Extract the [X, Y] coordinate from the center of the cell holding the provided text.  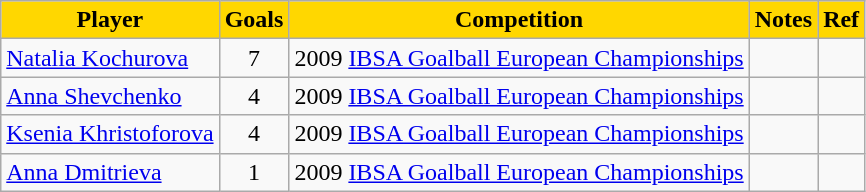
Goals [254, 20]
Ksenia Khristoforova [110, 134]
Player [110, 20]
Ref [842, 20]
7 [254, 58]
Competition [519, 20]
Anna Dmitrieva [110, 172]
Notes [783, 20]
Natalia Kochurova [110, 58]
1 [254, 172]
Anna Shevchenko [110, 96]
